Return (X, Y) of the center of cell containing provided text 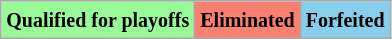
Forfeited (345, 20)
Qualified for playoffs (98, 20)
Eliminated (248, 20)
